Find where the given text appears and provide that cell's center as (x, y) coordinate. 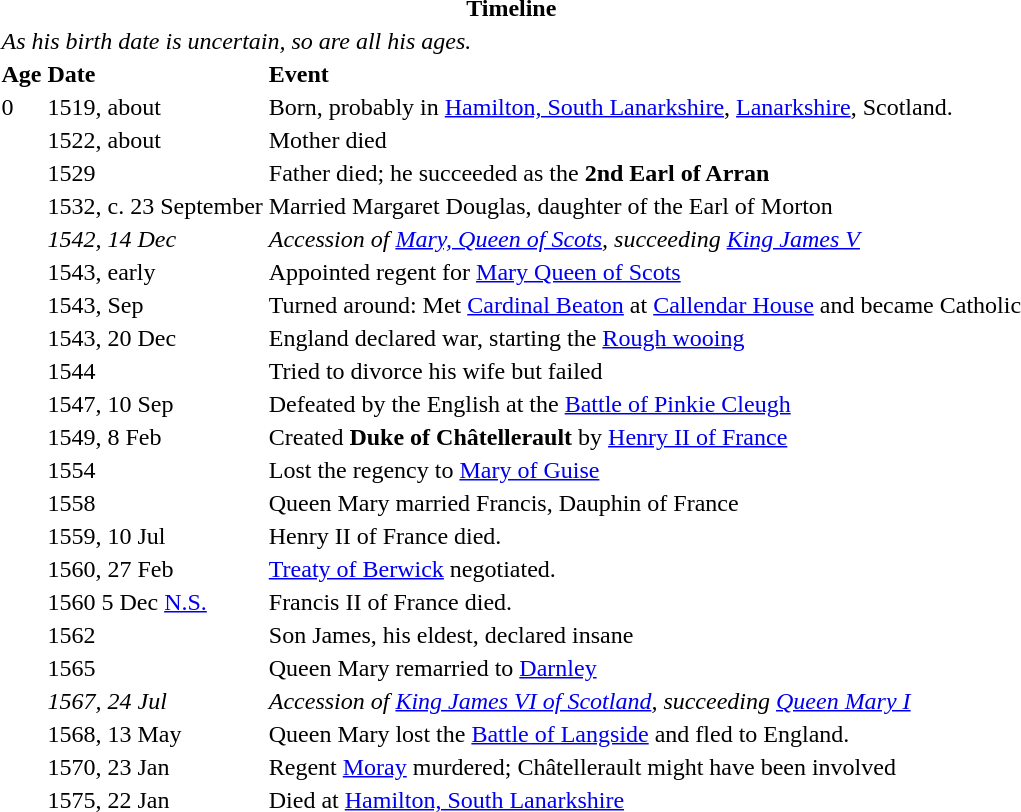
1568, 13 May (155, 734)
1543, early (155, 272)
1562 (155, 635)
1558 (155, 503)
1542, 14 Dec (155, 239)
1559, 10 Jul (155, 536)
1549, 8 Feb (155, 437)
1543, 20 Dec (155, 338)
1544 (155, 371)
Age (22, 74)
1560, 27 Feb (155, 569)
0 (22, 107)
1522, about (155, 140)
1529 (155, 173)
1532, c. 23 September (155, 206)
Date (155, 74)
1560 5 Dec N.S. (155, 602)
1567, 24 Jul (155, 701)
1570, 23 Jan (155, 767)
1519, about (155, 107)
1543, Sep (155, 305)
1565 (155, 668)
1547, 10 Sep (155, 404)
1554 (155, 470)
